Return (X, Y) of the center of cell containing provided text 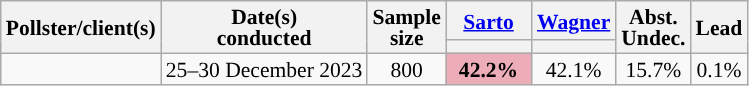
25–30 December 2023 (264, 68)
Date(s) conducted (264, 27)
Abst.Undec. (653, 27)
15.7% (653, 68)
42.2% (488, 68)
42.1% (574, 68)
800 (406, 68)
Pollster/client(s) (81, 27)
Lead (720, 27)
Sample size (406, 27)
Wagner (574, 20)
0.1% (720, 68)
Sarto (488, 20)
